For the text-containing cell, return its midpoint in (x, y) coordinate format. 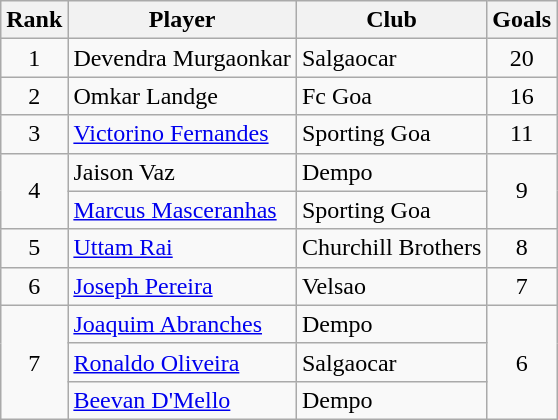
16 (522, 96)
Jaison Vaz (182, 172)
Club (391, 20)
Velsao (391, 286)
Victorino Fernandes (182, 134)
4 (34, 191)
Fc Goa (391, 96)
9 (522, 191)
Joaquim Abranches (182, 324)
Uttam Rai (182, 248)
Beevan D'Mello (182, 400)
Player (182, 20)
Ronaldo Oliveira (182, 362)
20 (522, 58)
5 (34, 248)
3 (34, 134)
Devendra Murgaonkar (182, 58)
11 (522, 134)
1 (34, 58)
Marcus Masceranhas (182, 210)
2 (34, 96)
Joseph Pereira (182, 286)
Rank (34, 20)
8 (522, 248)
Churchill Brothers (391, 248)
Goals (522, 20)
Omkar Landge (182, 96)
